Find where the given text appears and provide that cell's center as (X, Y) coordinate. 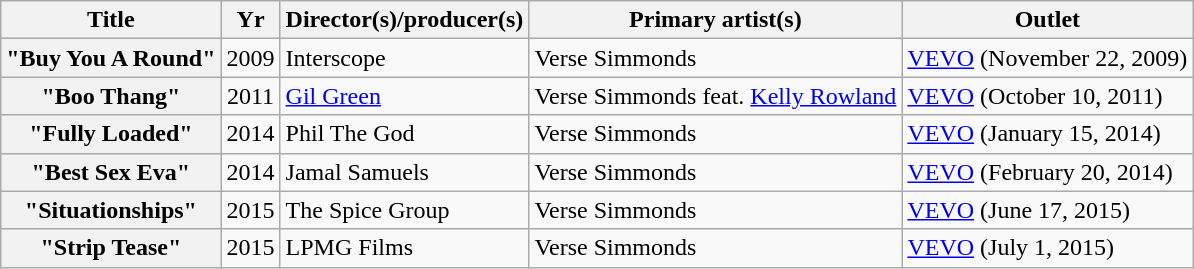
VEVO (November 22, 2009) (1048, 58)
"Best Sex Eva" (111, 172)
Phil The God (404, 134)
"Situationships" (111, 210)
The Spice Group (404, 210)
Director(s)/producer(s) (404, 20)
VEVO (June 17, 2015) (1048, 210)
Outlet (1048, 20)
VEVO (October 10, 2011) (1048, 96)
Interscope (404, 58)
Gil Green (404, 96)
VEVO (July 1, 2015) (1048, 248)
Title (111, 20)
Yr (250, 20)
"Buy You A Round" (111, 58)
2011 (250, 96)
VEVO (January 15, 2014) (1048, 134)
Verse Simmonds feat. Kelly Rowland (716, 96)
"Boo Thang" (111, 96)
Jamal Samuels (404, 172)
Primary artist(s) (716, 20)
"Fully Loaded" (111, 134)
"Strip Tease" (111, 248)
VEVO (February 20, 2014) (1048, 172)
LPMG Films (404, 248)
2009 (250, 58)
